Return (X, Y) of the center of cell containing provided text 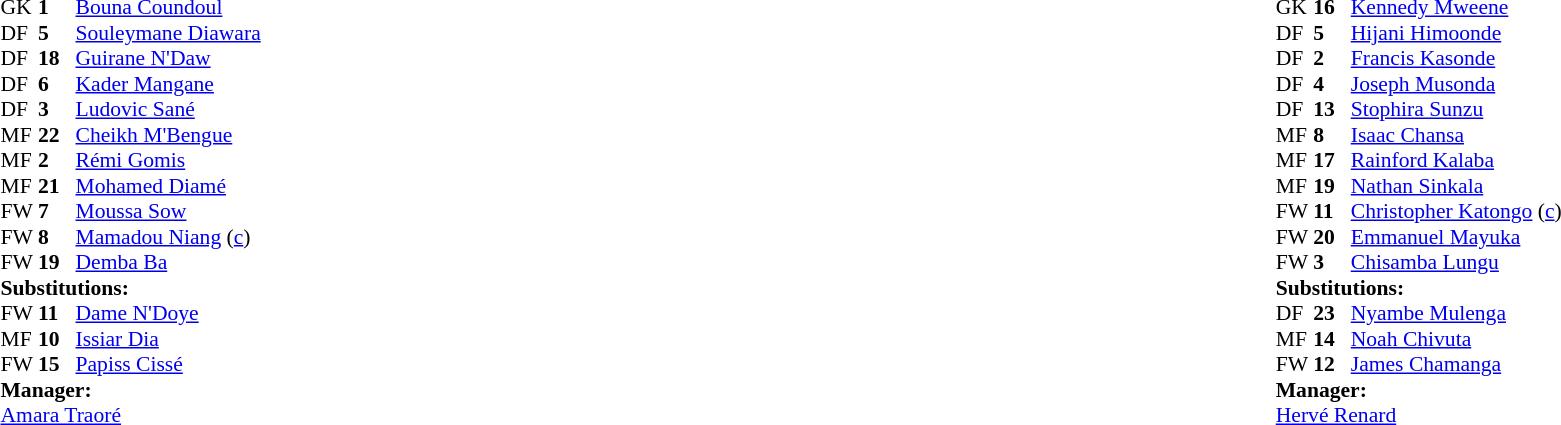
Rémi Gomis (168, 161)
Issiar Dia (168, 339)
14 (1332, 339)
18 (57, 59)
15 (57, 365)
17 (1332, 161)
21 (57, 186)
Substitutions: (130, 288)
20 (1332, 237)
Manager: (130, 390)
Papiss Cissé (168, 365)
Guirane N'Daw (168, 59)
10 (57, 339)
4 (1332, 84)
Kader Mangane (168, 84)
23 (1332, 313)
Mohamed Diamé (168, 186)
Demba Ba (168, 263)
Ludovic Sané (168, 109)
13 (1332, 109)
22 (57, 135)
Souleymane Diawara (168, 33)
6 (57, 84)
7 (57, 211)
Moussa Sow (168, 211)
Cheikh M'Bengue (168, 135)
Dame N'Doye (168, 313)
12 (1332, 365)
Mamadou Niang (c) (168, 237)
